Output the [x, y] coordinate of the center of the cell containing the given text.  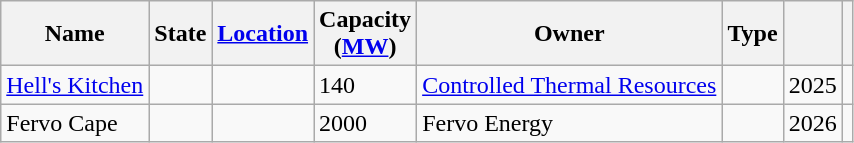
Fervo Energy [570, 123]
Hell's Kitchen [75, 85]
2000 [366, 123]
Controlled Thermal Resources [570, 85]
2026 [812, 123]
140 [366, 85]
State [180, 34]
Owner [570, 34]
Fervo Cape [75, 123]
Capacity(MW) [366, 34]
Name [75, 34]
Type [752, 34]
Location [263, 34]
2025 [812, 85]
